For the text-containing cell, return its midpoint in [x, y] coordinate format. 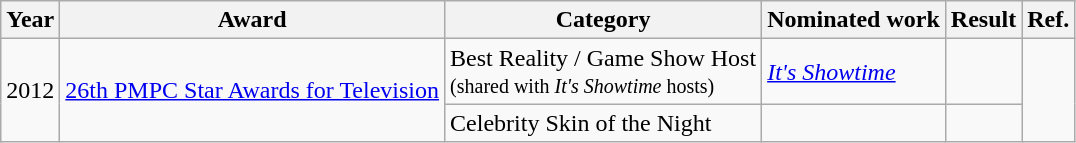
26th PMPC Star Awards for Television [252, 90]
Year [30, 20]
Celebrity Skin of the Night [604, 123]
Result [983, 20]
Best Reality / Game Show Host (shared with It's Showtime hosts) [604, 72]
Nominated work [854, 20]
Category [604, 20]
Award [252, 20]
Ref. [1048, 20]
It's Showtime [854, 72]
2012 [30, 90]
